Provide the (X, Y) coordinate of the cell's center where the given text is located.  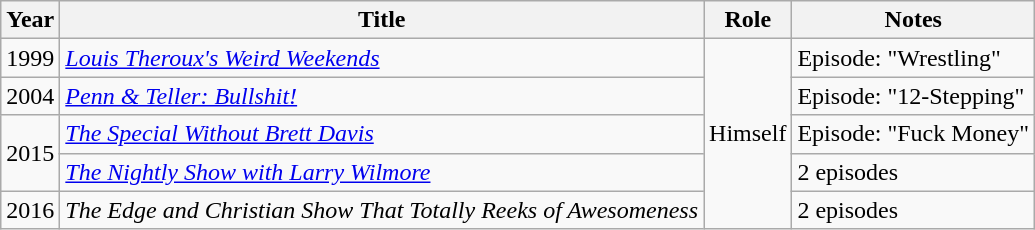
The Special Without Brett Davis (382, 134)
2015 (30, 153)
Episode: "12-Stepping" (914, 96)
Role (748, 20)
Title (382, 20)
Himself (748, 134)
1999 (30, 58)
Notes (914, 20)
The Nightly Show with Larry Wilmore (382, 172)
Episode: "Fuck Money" (914, 134)
2016 (30, 210)
2004 (30, 96)
Louis Theroux's Weird Weekends (382, 58)
Penn & Teller: Bullshit! (382, 96)
Episode: "Wrestling" (914, 58)
The Edge and Christian Show That Totally Reeks of Awesomeness (382, 210)
Year (30, 20)
